Find where the given text appears and provide that cell's center as (X, Y) coordinate. 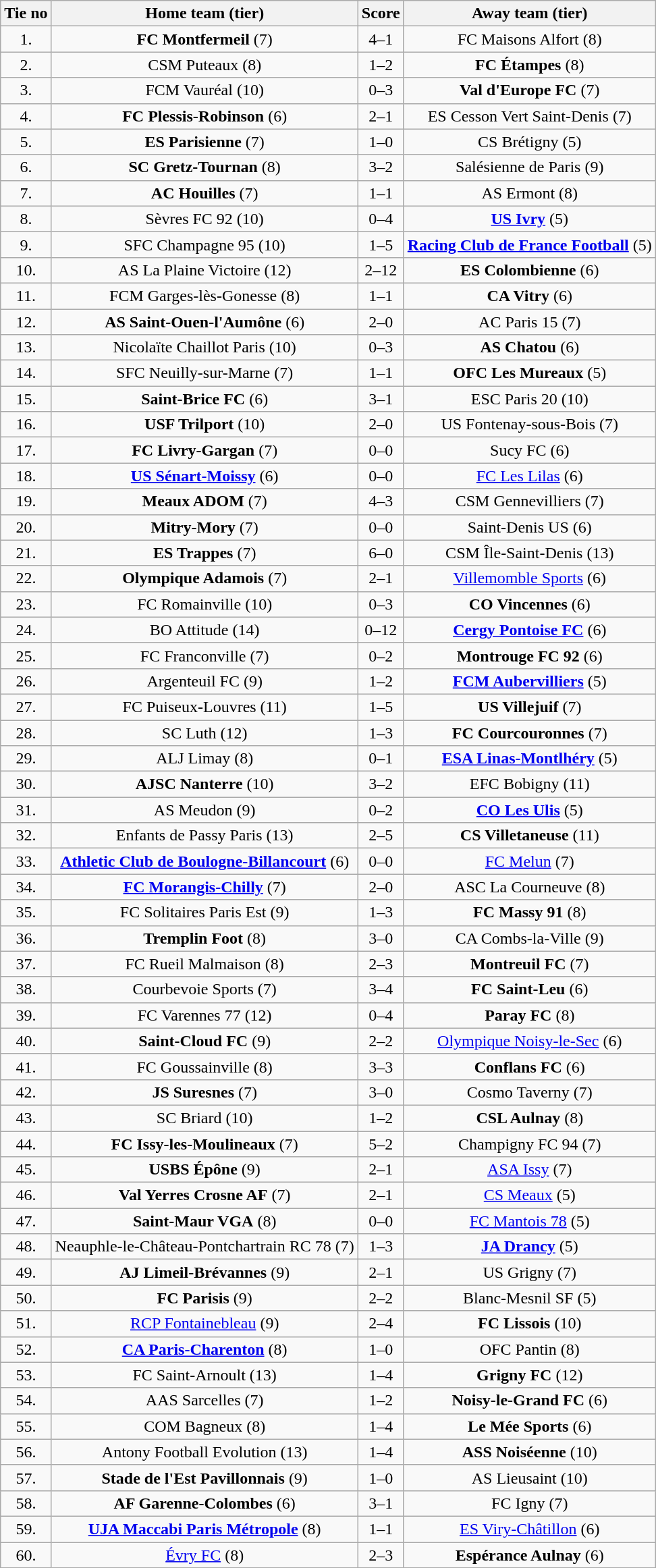
58. (26, 1503)
30. (26, 784)
46. (26, 1195)
12. (26, 322)
3. (26, 90)
10. (26, 270)
CS Meaux (5) (529, 1195)
US Grigny (7) (529, 1272)
Champigny FC 94 (7) (529, 1144)
CS Brétigny (5) (529, 142)
Saint-Brice FC (6) (204, 399)
40. (26, 1041)
FC Livry-Gargan (7) (204, 450)
SC Briard (10) (204, 1118)
Noisy-le-Grand FC (6) (529, 1401)
0–1 (381, 759)
Le Mée Sports (6) (529, 1426)
Olympique Noisy-le-Sec (6) (529, 1041)
1. (26, 39)
OFC Les Mureaux (5) (529, 373)
18. (26, 476)
Mitry-Mory (7) (204, 527)
FC Varennes 77 (12) (204, 1015)
FC Montfermeil (7) (204, 39)
33. (26, 861)
17. (26, 450)
ASC La Courneuve (8) (529, 887)
32. (26, 836)
CSM Puteaux (8) (204, 65)
ALJ Limay (8) (204, 759)
56. (26, 1452)
Tremplin Foot (8) (204, 938)
ASS Noiséenne (10) (529, 1452)
UJA Maccabi Paris Métropole (8) (204, 1529)
Grigny FC (12) (529, 1375)
SC Gretz-Tournan (8) (204, 167)
ES Viry-Châtillon (6) (529, 1529)
4. (26, 116)
55. (26, 1426)
JS Suresnes (7) (204, 1092)
49. (26, 1272)
59. (26, 1529)
43. (26, 1118)
Val Yerres Crosne AF (7) (204, 1195)
Meaux ADOM (7) (204, 502)
FC Puiseux-Louvres (11) (204, 707)
Paray FC (8) (529, 1015)
Saint-Cloud FC (9) (204, 1041)
39. (26, 1015)
JA Drancy (5) (529, 1247)
Salésienne de Paris (9) (529, 167)
AAS Sarcelles (7) (204, 1401)
41. (26, 1066)
Espérance Aulnay (6) (529, 1555)
57. (26, 1478)
Montrouge FC 92 (6) (529, 655)
5–2 (381, 1144)
EFC Bobigny (11) (529, 784)
USBS Épône (9) (204, 1170)
14. (26, 373)
FC Melun (7) (529, 861)
CSM Île-Saint-Denis (13) (529, 553)
Val d'Europe FC (7) (529, 90)
50. (26, 1298)
Villemomble Sports (6) (529, 578)
CO Les Ulis (5) (529, 810)
Sèvres FC 92 (10) (204, 219)
6. (26, 167)
60. (26, 1555)
24. (26, 630)
FC Franconville (7) (204, 655)
42. (26, 1092)
CA Combs-la-Ville (9) (529, 938)
FC Igny (7) (529, 1503)
20. (26, 527)
19. (26, 502)
AJ Limeil-Brévannes (9) (204, 1272)
38. (26, 990)
ESC Paris 20 (10) (529, 399)
Antony Football Evolution (13) (204, 1452)
FC Romainville (10) (204, 604)
FC Lissois (10) (529, 1324)
FCM Vauréal (10) (204, 90)
US Villejuif (7) (529, 707)
36. (26, 938)
34. (26, 887)
Blanc-Mesnil SF (5) (529, 1298)
CS Villetaneuse (11) (529, 836)
31. (26, 810)
Sucy FC (6) (529, 450)
US Ivry (5) (529, 219)
Évry FC (8) (204, 1555)
CSM Gennevilliers (7) (529, 502)
3–3 (381, 1066)
Stade de l'Est Pavillonnais (9) (204, 1478)
AF Garenne-Colombes (6) (204, 1503)
FC Les Lilas (6) (529, 476)
37. (26, 964)
CA Vitry (6) (529, 296)
FC Parisis (9) (204, 1298)
11. (26, 296)
AJSC Nanterre (10) (204, 784)
SFC Champagne 95 (10) (204, 244)
ES Trappes (7) (204, 553)
5. (26, 142)
FC Étampes (8) (529, 65)
ES Colombienne (6) (529, 270)
28. (26, 732)
FC Saint-Arnoult (13) (204, 1375)
13. (26, 348)
51. (26, 1324)
USF Trilport (10) (204, 425)
Home team (tier) (204, 13)
Cergy Pontoise FC (6) (529, 630)
35. (26, 913)
2–4 (381, 1324)
FC Issy-les-Moulineaux (7) (204, 1144)
CA Paris-Charenton (8) (204, 1349)
Enfants de Passy Paris (13) (204, 836)
FC Courcouronnes (7) (529, 732)
AS Chatou (6) (529, 348)
6–0 (381, 553)
FC Massy 91 (8) (529, 913)
22. (26, 578)
9. (26, 244)
53. (26, 1375)
44. (26, 1144)
21. (26, 553)
US Fontenay-sous-Bois (7) (529, 425)
RCP Fontainebleau (9) (204, 1324)
0–12 (381, 630)
2. (26, 65)
Olympique Adamois (7) (204, 578)
SFC Neuilly-sur-Marne (7) (204, 373)
FC Solitaires Paris Est (9) (204, 913)
Racing Club de France Football (5) (529, 244)
7. (26, 193)
FC Mantois 78 (5) (529, 1221)
8. (26, 219)
Athletic Club de Boulogne-Billancourt (6) (204, 861)
AS La Plaine Victoire (12) (204, 270)
16. (26, 425)
29. (26, 759)
Away team (tier) (529, 13)
AC Paris 15 (7) (529, 322)
FC Morangis-Chilly (7) (204, 887)
Score (381, 13)
ESA Linas-Montlhéry (5) (529, 759)
FC Plessis-Robinson (6) (204, 116)
US Sénart-Moissy (6) (204, 476)
4–3 (381, 502)
AS Lieusaint (10) (529, 1478)
OFC Pantin (8) (529, 1349)
23. (26, 604)
Saint-Maur VGA (8) (204, 1221)
AS Meudon (9) (204, 810)
COM Bagneux (8) (204, 1426)
FC Maisons Alfort (8) (529, 39)
47. (26, 1221)
2–5 (381, 836)
Courbevoie Sports (7) (204, 990)
FC Rueil Malmaison (8) (204, 964)
4–1 (381, 39)
2–12 (381, 270)
ES Parisienne (7) (204, 142)
FCM Garges-lès-Gonesse (8) (204, 296)
ES Cesson Vert Saint-Denis (7) (529, 116)
FC Saint-Leu (6) (529, 990)
26. (26, 681)
Cosmo Taverny (7) (529, 1092)
52. (26, 1349)
Argenteuil FC (9) (204, 681)
AS Ermont (8) (529, 193)
54. (26, 1401)
AS Saint-Ouen-l'Aumône (6) (204, 322)
Tie no (26, 13)
CO Vincennes (6) (529, 604)
Conflans FC (6) (529, 1066)
25. (26, 655)
Neauphle-le-Château-Pontchartrain RC 78 (7) (204, 1247)
Montreuil FC (7) (529, 964)
ASA Issy (7) (529, 1170)
48. (26, 1247)
CSL Aulnay (8) (529, 1118)
AC Houilles (7) (204, 193)
SC Luth (12) (204, 732)
27. (26, 707)
FCM Aubervilliers (5) (529, 681)
3–4 (381, 990)
45. (26, 1170)
Saint-Denis US (6) (529, 527)
FC Goussainville (8) (204, 1066)
Nicolaïte Chaillot Paris (10) (204, 348)
BO Attitude (14) (204, 630)
15. (26, 399)
